Search for the cell housing the specified text and yield its (X, Y) center coordinate. 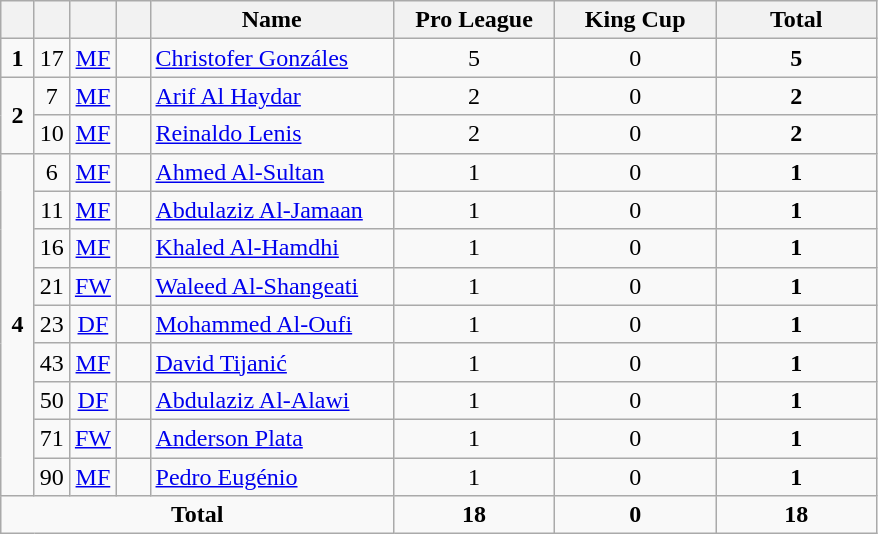
Arif Al Haydar (272, 96)
Abdulaziz Al-Jamaan (272, 210)
Ahmed Al-Sultan (272, 172)
King Cup (636, 20)
Reinaldo Lenis (272, 134)
43 (52, 362)
Khaled Al-Hamdhi (272, 248)
16 (52, 248)
71 (52, 438)
Anderson Plata (272, 438)
Abdulaziz Al-Alawi (272, 400)
7 (52, 96)
Mohammed Al-Oufi (272, 324)
11 (52, 210)
Pedro Eugénio (272, 477)
Pro League (474, 20)
90 (52, 477)
50 (52, 400)
Name (272, 20)
Waleed Al-Shangeati (272, 286)
21 (52, 286)
23 (52, 324)
10 (52, 134)
6 (52, 172)
Christofer Gonzáles (272, 58)
17 (52, 58)
4 (18, 324)
David Tijanić (272, 362)
